Locate the cell with the specified text and output its (X, Y) center coordinate. 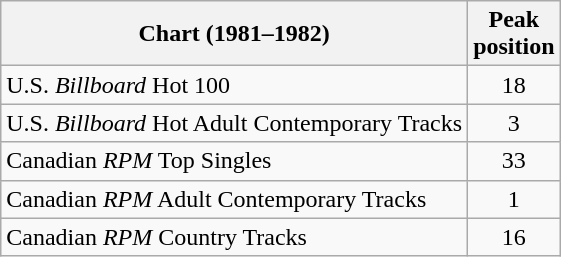
U.S. Billboard Hot 100 (234, 85)
3 (514, 123)
Chart (1981–1982) (234, 34)
16 (514, 237)
Canadian RPM Country Tracks (234, 237)
1 (514, 199)
33 (514, 161)
U.S. Billboard Hot Adult Contemporary Tracks (234, 123)
Canadian RPM Adult Contemporary Tracks (234, 199)
Canadian RPM Top Singles (234, 161)
Peakposition (514, 34)
18 (514, 85)
